Find where the given text appears and provide that cell's center as [X, Y] coordinate. 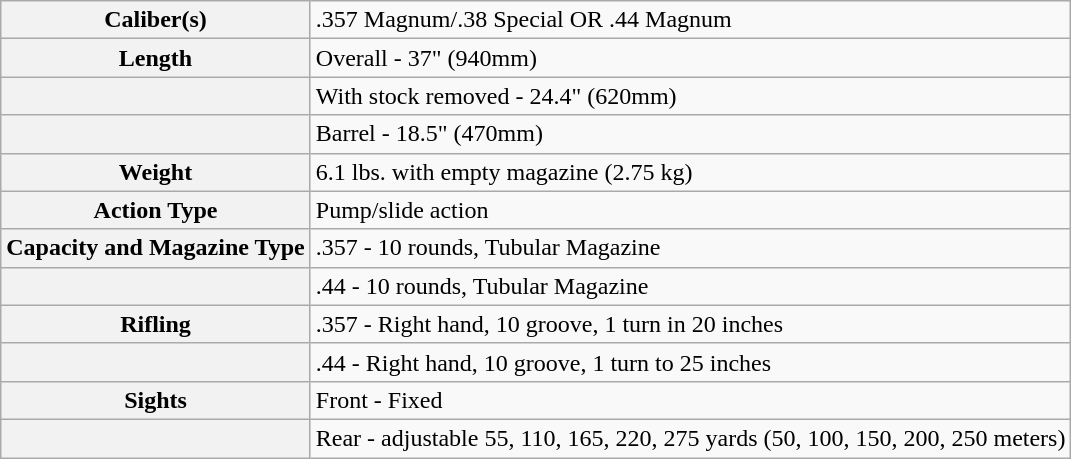
.357 - Right hand, 10 groove, 1 turn in 20 inches [690, 324]
Overall - 37" (940mm) [690, 58]
.44 - Right hand, 10 groove, 1 turn to 25 inches [690, 362]
.44 - 10 rounds, Tubular Magazine [690, 286]
Barrel - 18.5" (470mm) [690, 134]
Pump/slide action [690, 210]
6.1 lbs. with empty magazine (2.75 kg) [690, 172]
Front - Fixed [690, 400]
Length [156, 58]
Capacity and Magazine Type [156, 248]
With stock removed - 24.4" (620mm) [690, 96]
Rifling [156, 324]
.357 - 10 rounds, Tubular Magazine [690, 248]
Weight [156, 172]
Sights [156, 400]
Caliber(s) [156, 20]
Rear - adjustable 55, 110, 165, 220, 275 yards (50, 100, 150, 200, 250 meters) [690, 438]
.357 Magnum/.38 Special OR .44 Magnum [690, 20]
Action Type [156, 210]
